Scan for the cell matching the given text and deliver its [X, Y] coordinate at center. 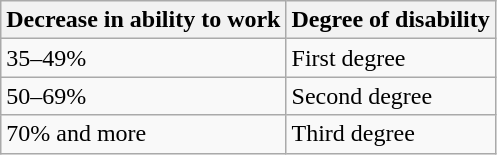
Third degree [390, 134]
Decrease in ability to work [144, 20]
35–49% [144, 58]
Degree of disability [390, 20]
70% and more [144, 134]
50–69% [144, 96]
First degree [390, 58]
Second degree [390, 96]
